Return [x, y] of the center of cell containing provided text 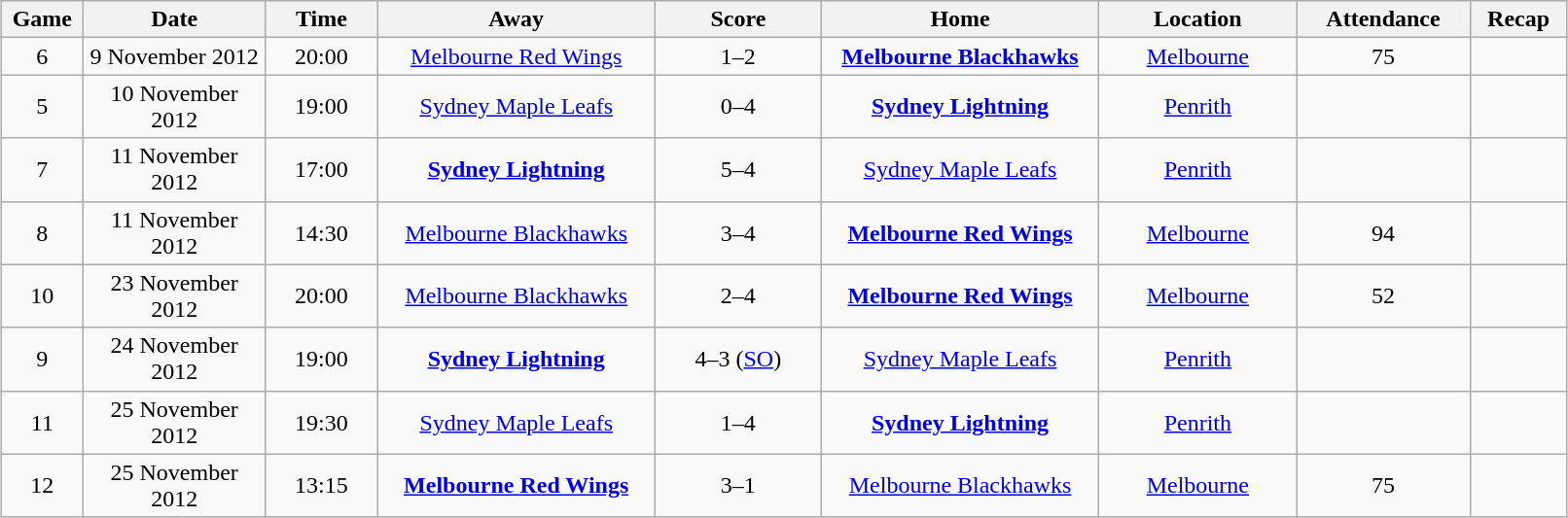
Attendance [1383, 19]
3–1 [737, 486]
Location [1198, 19]
Score [737, 19]
Recap [1518, 19]
10 [43, 295]
17:00 [321, 169]
Date [175, 19]
5–4 [737, 169]
12 [43, 486]
0–4 [737, 107]
Time [321, 19]
2–4 [737, 295]
Away [516, 19]
9 [43, 360]
19:30 [321, 422]
13:15 [321, 486]
24 November 2012 [175, 360]
8 [43, 233]
23 November 2012 [175, 295]
4–3 (SO) [737, 360]
1–4 [737, 422]
11 [43, 422]
6 [43, 56]
7 [43, 169]
9 November 2012 [175, 56]
5 [43, 107]
3–4 [737, 233]
14:30 [321, 233]
94 [1383, 233]
1–2 [737, 56]
52 [1383, 295]
10 November 2012 [175, 107]
Game [43, 19]
Home [959, 19]
